Output the [x, y] coordinate of the center of the cell containing the given text.  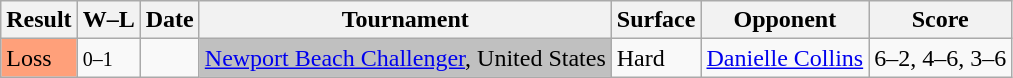
Result [39, 20]
Score [940, 20]
0–1 [108, 58]
Tournament [405, 20]
Newport Beach Challenger, United States [405, 58]
Loss [39, 58]
W–L [108, 20]
Surface [656, 20]
Date [170, 20]
Danielle Collins [785, 58]
Opponent [785, 20]
Hard [656, 58]
6–2, 4–6, 3–6 [940, 58]
